Detect which cell encompasses the target text, then output its [X, Y] center coordinate. 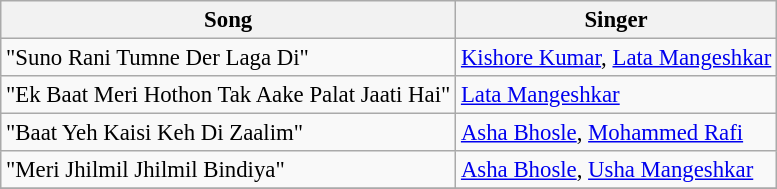
Kishore Kumar, Lata Mangeshkar [616, 58]
"Meri Jhilmil Jhilmil Bindiya" [228, 170]
Song [228, 20]
"Ek Baat Meri Hothon Tak Aake Palat Jaati Hai" [228, 95]
Asha Bhosle, Mohammed Rafi [616, 133]
Lata Mangeshkar [616, 95]
Asha Bhosle, Usha Mangeshkar [616, 170]
"Baat Yeh Kaisi Keh Di Zaalim" [228, 133]
"Suno Rani Tumne Der Laga Di" [228, 58]
Singer [616, 20]
